Pinpoint the cell where the given text exists, returning its [X, Y] midpoint coordinate. 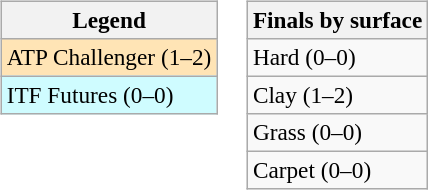
ATP Challenger (1–2) [108, 57]
Grass (0–0) [337, 133]
Legend [108, 20]
Hard (0–0) [337, 57]
ITF Futures (0–0) [108, 95]
Carpet (0–0) [337, 171]
Clay (1–2) [337, 95]
Finals by surface [337, 20]
